Return (X, Y) of the center of cell containing provided text 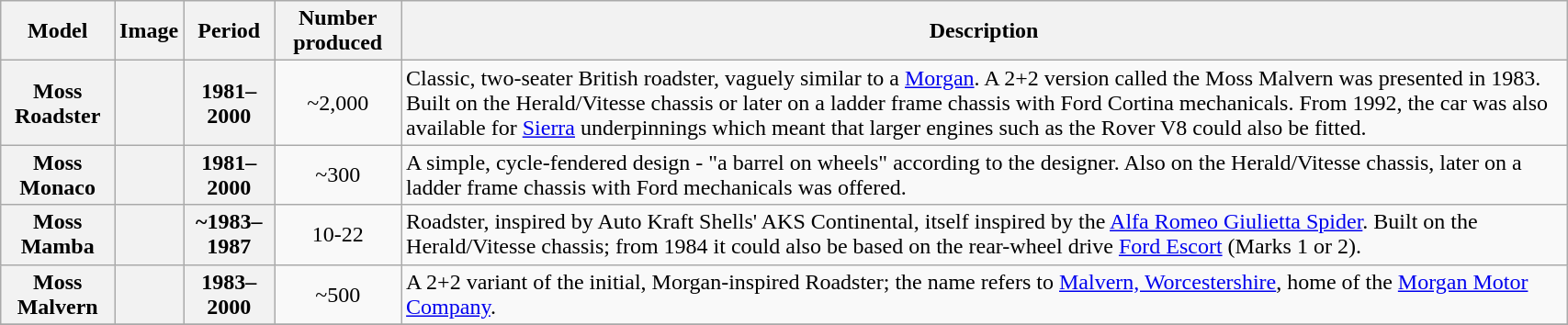
Model (58, 31)
Image (149, 31)
~2,000 (338, 103)
10-22 (338, 235)
Moss Roadster (58, 103)
Description (985, 31)
Moss Monaco (58, 174)
1983–2000 (230, 294)
A 2+2 variant of the initial, Morgan-inspired Roadster; the name refers to Malvern, Worcestershire, home of the Morgan Motor Company. (985, 294)
Moss Mamba (58, 235)
~1983–1987 (230, 235)
~500 (338, 294)
Number produced (338, 31)
Moss Malvern (58, 294)
Period (230, 31)
~300 (338, 174)
